Search for the cell housing the specified text and yield its (X, Y) center coordinate. 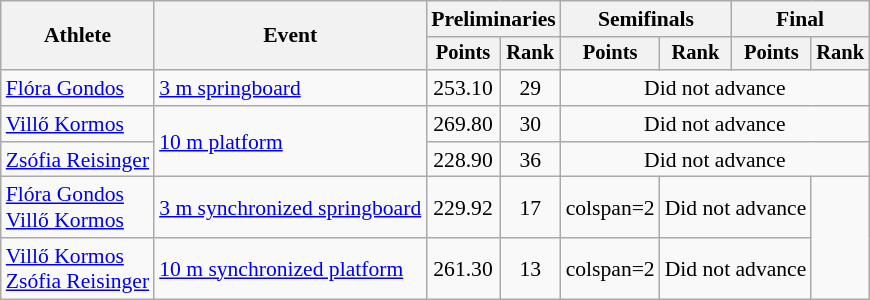
Flóra GondosVillő Kormos (78, 208)
3 m synchronized springboard (290, 208)
10 m platform (290, 142)
Villő KormosZsófia Reisinger (78, 268)
Final (800, 19)
269.80 (463, 124)
Zsófia Reisinger (78, 160)
253.10 (463, 88)
36 (530, 160)
30 (530, 124)
29 (530, 88)
Flóra Gondos (78, 88)
17 (530, 208)
228.90 (463, 160)
Villő Kormos (78, 124)
Athlete (78, 36)
13 (530, 268)
Semifinals (646, 19)
Preliminaries (493, 19)
229.92 (463, 208)
3 m springboard (290, 88)
261.30 (463, 268)
Event (290, 36)
10 m synchronized platform (290, 268)
